Capture the cell that displays the provided text and extract its (x, y) central coordinate. 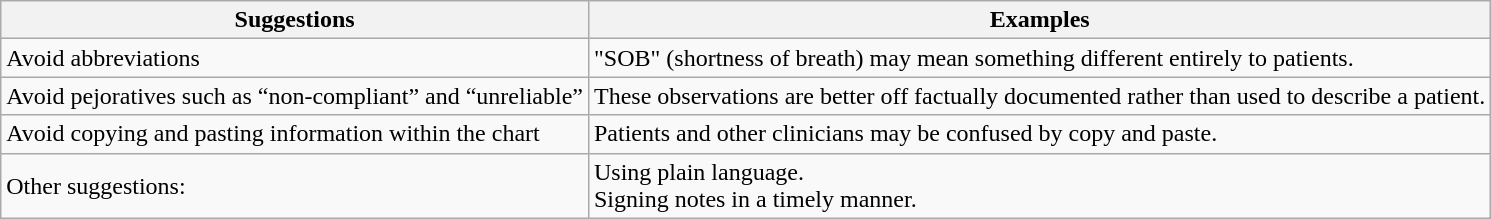
Other suggestions: (295, 186)
Avoid abbreviations (295, 58)
Avoid pejoratives such as “non-compliant” and “unreliable” (295, 96)
Avoid copying and pasting information within the chart (295, 134)
"SOB" (shortness of breath) may mean something different entirely to patients. (1039, 58)
Using plain language.Signing notes in a timely manner. (1039, 186)
These observations are better off factually documented rather than used to describe a patient. (1039, 96)
Patients and other clinicians may be confused by copy and paste. (1039, 134)
Suggestions (295, 20)
Examples (1039, 20)
